Return (x, y) of the center of cell containing provided text 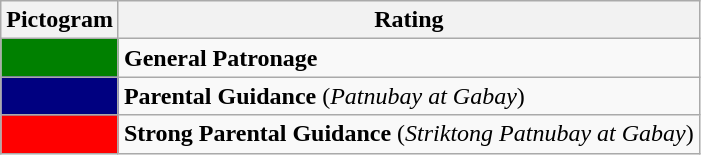
Pictogram (60, 20)
General Patronage (408, 58)
Rating (408, 20)
Strong Parental Guidance (Striktong Patnubay at Gabay) (408, 134)
Parental Guidance (Patnubay at Gabay) (408, 96)
